Find where the given text appears and provide that cell's center as [x, y] coordinate. 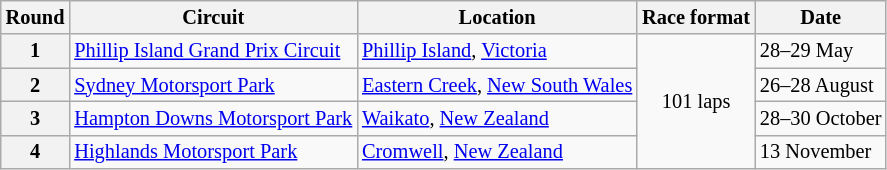
Waikato, New Zealand [497, 118]
Date [820, 17]
Hampton Downs Motorsport Park [213, 118]
4 [36, 152]
Phillip Island, Victoria [497, 51]
Location [497, 17]
1 [36, 51]
Eastern Creek, New South Wales [497, 85]
13 November [820, 152]
2 [36, 85]
Race format [696, 17]
Round [36, 17]
26–28 August [820, 85]
Circuit [213, 17]
Sydney Motorsport Park [213, 85]
28–30 October [820, 118]
Highlands Motorsport Park [213, 152]
Phillip Island Grand Prix Circuit [213, 51]
Cromwell, New Zealand [497, 152]
28–29 May [820, 51]
101 laps [696, 102]
3 [36, 118]
